For the text-containing cell, return its midpoint in (x, y) coordinate format. 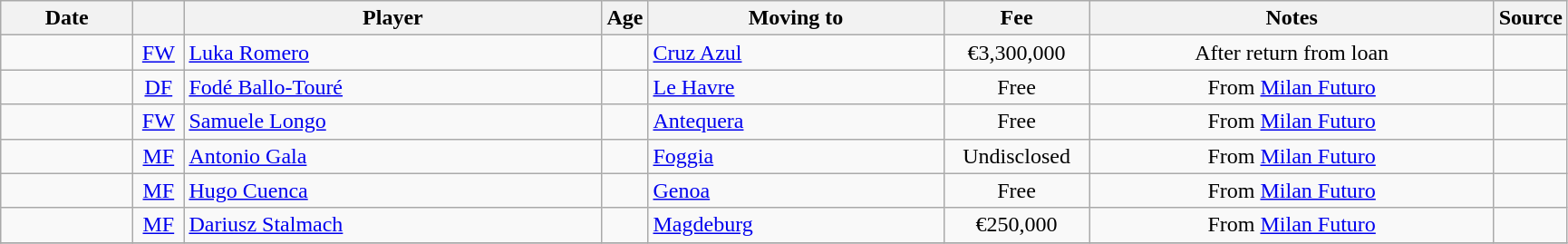
Cruz Azul (796, 53)
DF (159, 87)
Dariusz Stalmach (393, 225)
Antequera (796, 122)
Le Havre (796, 87)
Samuele Longo (393, 122)
Foggia (796, 156)
Notes (1292, 18)
Genoa (796, 190)
Magdeburg (796, 225)
After return from loan (1292, 53)
Luka Romero (393, 53)
Fee (1017, 18)
€250,000 (1017, 225)
Player (393, 18)
Source (1530, 18)
Age (625, 18)
Hugo Cuenca (393, 190)
Fodé Ballo-Touré (393, 87)
Date (67, 18)
Moving to (796, 18)
Undisclosed (1017, 156)
€3,300,000 (1017, 53)
Antonio Gala (393, 156)
